Extract the (X, Y) coordinate from the center of the cell holding the provided text.  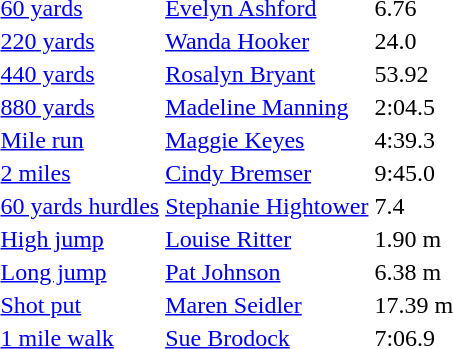
Rosalyn Bryant (267, 74)
Louise Ritter (267, 239)
Madeline Manning (267, 107)
Wanda Hooker (267, 41)
Maren Seidler (267, 305)
Stephanie Hightower (267, 206)
Pat Johnson (267, 272)
Cindy Bremser (267, 173)
Maggie Keyes (267, 140)
